Extract the (X, Y) coordinate from the center of the cell holding the provided text.  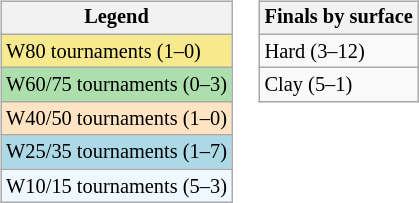
Legend (116, 18)
W25/35 tournaments (1–7) (116, 152)
W40/50 tournaments (1–0) (116, 119)
W10/15 tournaments (5–3) (116, 186)
Clay (5–1) (339, 85)
Finals by surface (339, 18)
W60/75 tournaments (0–3) (116, 85)
W80 tournaments (1–0) (116, 51)
Hard (3–12) (339, 51)
